Return [x, y] of the center of cell containing provided text 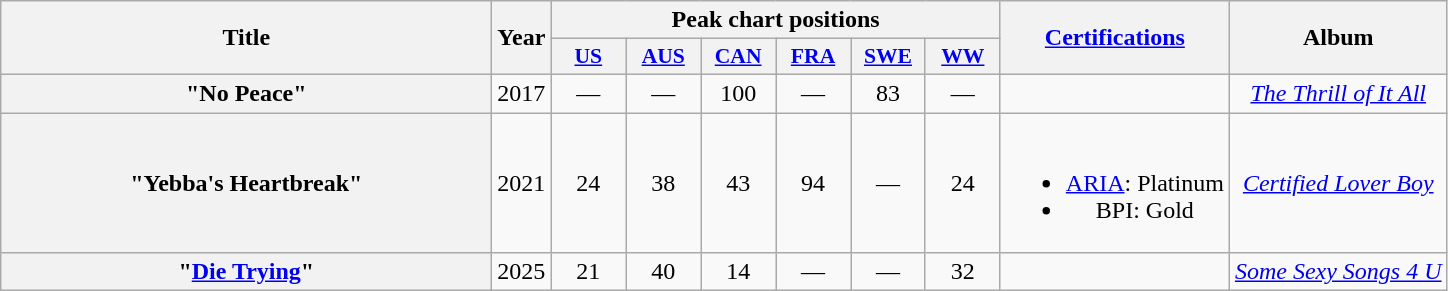
43 [738, 182]
CAN [738, 57]
AUS [664, 57]
2021 [522, 182]
40 [664, 272]
Peak chart positions [776, 20]
2025 [522, 272]
83 [888, 93]
ARIA: PlatinumBPI: Gold [1114, 182]
"Die Trying" [246, 272]
32 [962, 272]
"No Peace" [246, 93]
100 [738, 93]
"Yebba's Heartbreak" [246, 182]
Some Sexy Songs 4 U [1338, 272]
SWE [888, 57]
94 [814, 182]
Certifications [1114, 38]
Album [1338, 38]
Certified Lover Boy [1338, 182]
21 [588, 272]
Title [246, 38]
14 [738, 272]
FRA [814, 57]
2017 [522, 93]
The Thrill of It All [1338, 93]
38 [664, 182]
Year [522, 38]
WW [962, 57]
US [588, 57]
